Find where the given text appears and provide that cell's center as (x, y) coordinate. 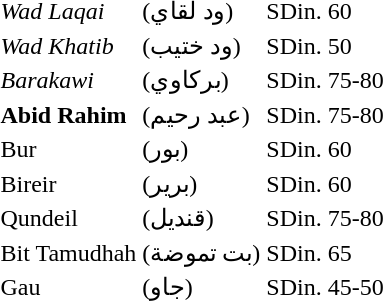
(بت تموضة) (202, 252)
(برير) (202, 184)
(ود ختيب) (202, 46)
(قنديل) (202, 218)
(عبد رحيم) (202, 114)
(بور) (202, 149)
(بركاوي) (202, 80)
